Return (X, Y) of the center of cell containing provided text 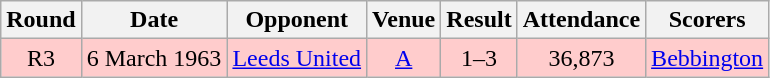
Venue (404, 20)
Scorers (708, 20)
Leeds United (297, 58)
1–3 (479, 58)
Opponent (297, 20)
Round (41, 20)
Date (154, 20)
Result (479, 20)
A (404, 58)
36,873 (581, 58)
6 March 1963 (154, 58)
Bebbington (708, 58)
Attendance (581, 20)
R3 (41, 58)
